Pinpoint the cell where the given text exists, returning its (x, y) midpoint coordinate. 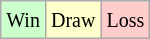
Loss (126, 20)
Draw (72, 20)
Win (24, 20)
